Detect which cell encompasses the target text, then output its (x, y) center coordinate. 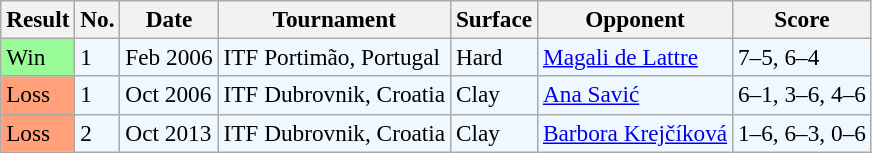
ITF Portimão, Portugal (334, 57)
2 (98, 133)
Oct 2013 (169, 133)
Result (38, 19)
Score (802, 19)
No. (98, 19)
Tournament (334, 19)
Hard (494, 57)
Ana Savić (636, 95)
Win (38, 57)
Barbora Krejčíková (636, 133)
6–1, 3–6, 4–6 (802, 95)
Opponent (636, 19)
Magali de Lattre (636, 57)
Feb 2006 (169, 57)
1–6, 6–3, 0–6 (802, 133)
Date (169, 19)
Surface (494, 19)
Oct 2006 (169, 95)
7–5, 6–4 (802, 57)
